From the cell containing the given text, extract its center point as [X, Y] coordinate. 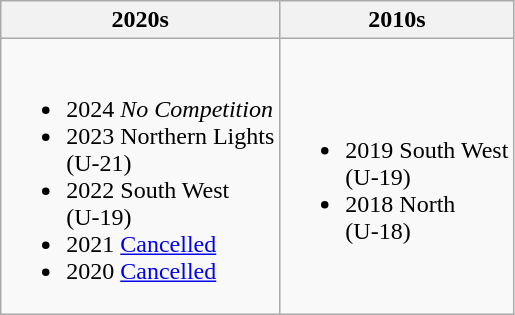
2024 No Competition2023 Northern Lights(U-21)2022 South West(U-19)2021 Cancelled2020 Cancelled [140, 176]
2010s [397, 20]
2019 South West(U-19)2018 North(U-18) [397, 176]
2020s [140, 20]
